Return [X, Y] of the center of cell containing provided text 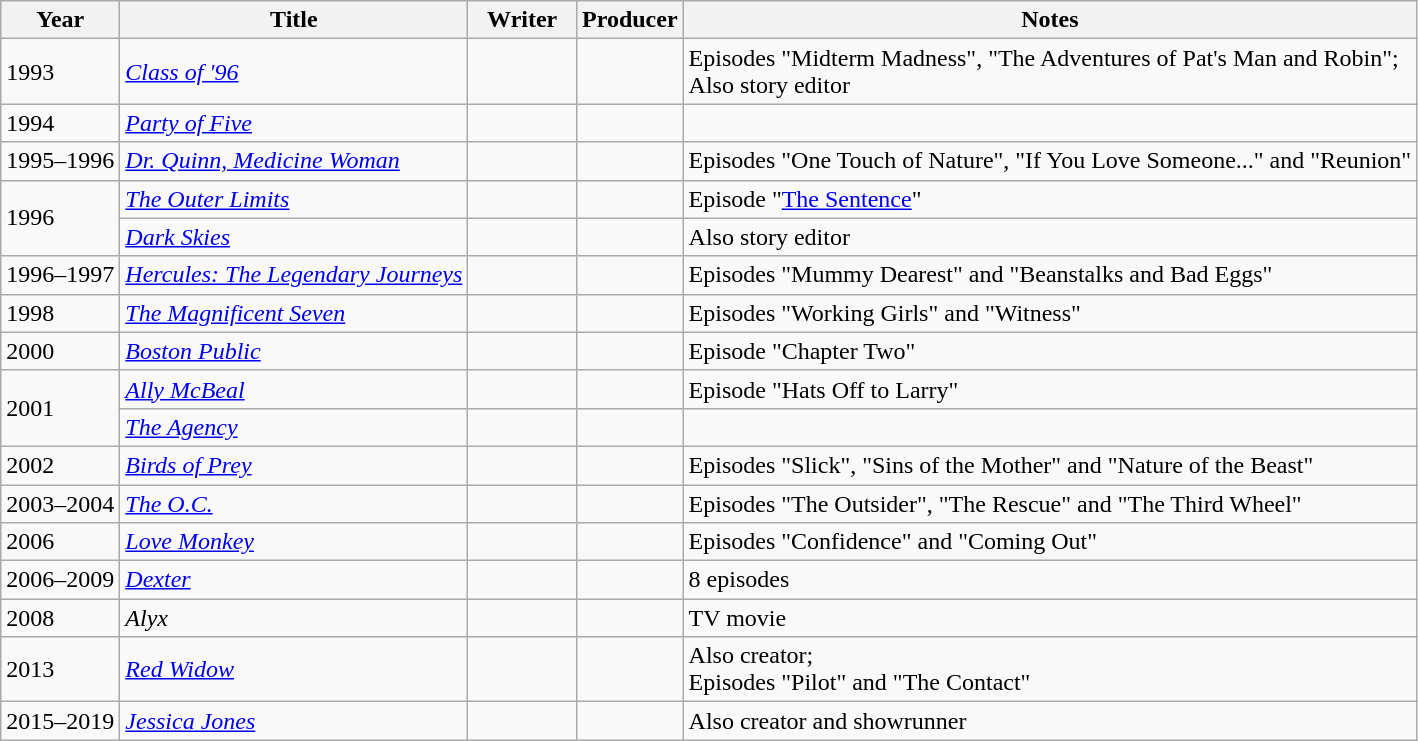
Party of Five [294, 123]
1993 [60, 72]
2000 [60, 351]
Episode "The Sentence" [1050, 199]
2015–2019 [60, 721]
Dexter [294, 580]
1995–1996 [60, 161]
2003–2004 [60, 503]
TV movie [1050, 618]
Ally McBeal [294, 389]
8 episodes [1050, 580]
The O.C. [294, 503]
Birds of Prey [294, 465]
Alyx [294, 618]
2002 [60, 465]
1996–1997 [60, 275]
Episodes "One Touch of Nature", "If You Love Someone..." and "Reunion" [1050, 161]
Episodes "Working Girls" and "Witness" [1050, 313]
Hercules: The Legendary Journeys [294, 275]
Also creator and showrunner [1050, 721]
Also story editor [1050, 237]
Episodes "The Outsider", "The Rescue" and "The Third Wheel" [1050, 503]
1994 [60, 123]
1996 [60, 218]
2006 [60, 542]
2008 [60, 618]
Class of '96 [294, 72]
2013 [60, 670]
The Agency [294, 427]
Dr. Quinn, Medicine Woman [294, 161]
Title [294, 20]
Episode "Chapter Two" [1050, 351]
Episodes "Slick", "Sins of the Mother" and "Nature of the Beast" [1050, 465]
Year [60, 20]
Red Widow [294, 670]
The Magnificent Seven [294, 313]
Episode "Hats Off to Larry" [1050, 389]
Writer [522, 20]
Also creator;Episodes "Pilot" and "The Contact" [1050, 670]
Dark Skies [294, 237]
2006–2009 [60, 580]
1998 [60, 313]
Love Monkey [294, 542]
Jessica Jones [294, 721]
Producer [630, 20]
Boston Public [294, 351]
2001 [60, 408]
The Outer Limits [294, 199]
Episodes "Confidence" and "Coming Out" [1050, 542]
Episodes "Midterm Madness", "The Adventures of Pat's Man and Robin";Also story editor [1050, 72]
Episodes "Mummy Dearest" and "Beanstalks and Bad Eggs" [1050, 275]
Notes [1050, 20]
